Output the (X, Y) coordinate of the center of the cell containing the given text.  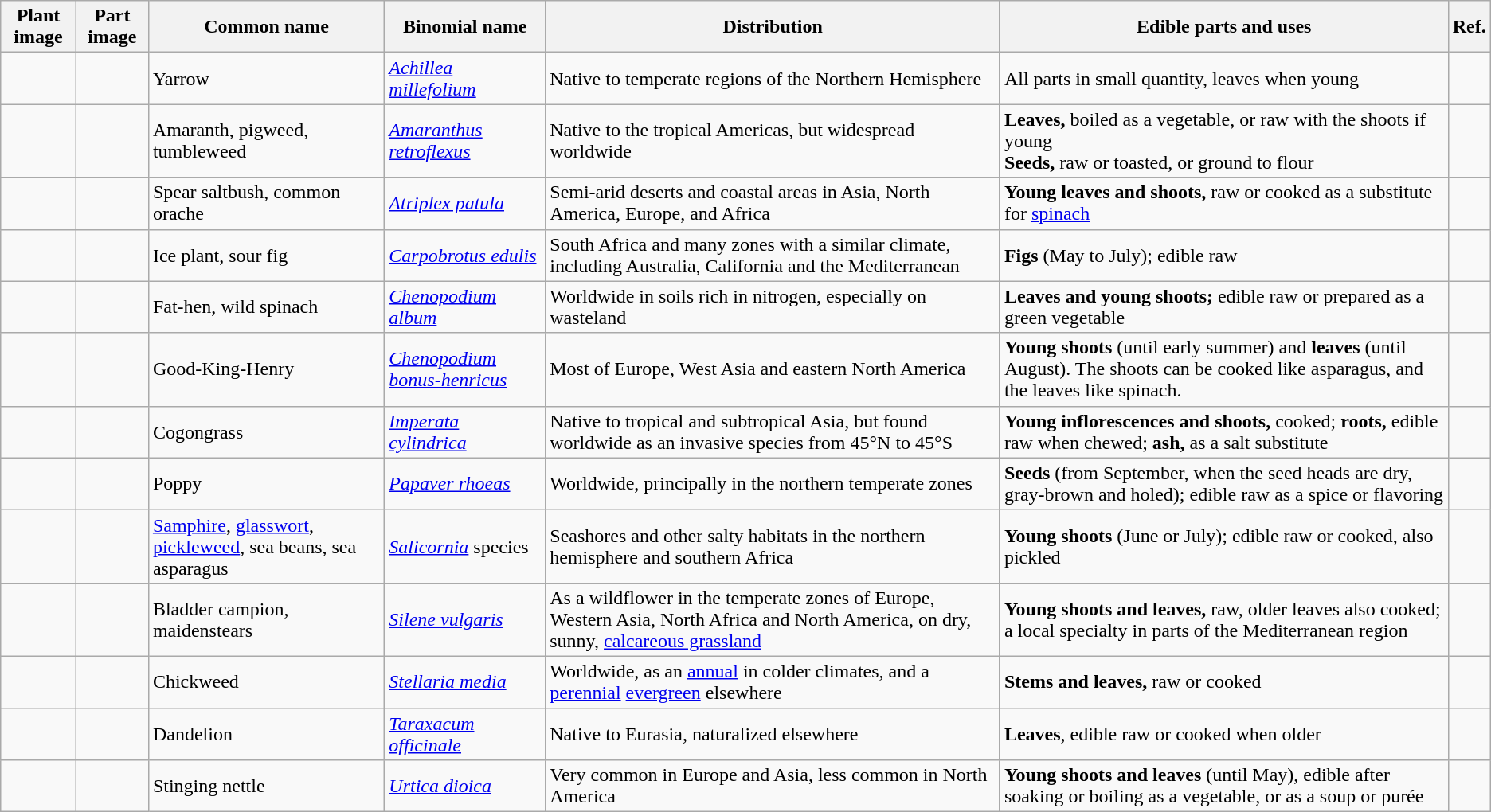
Native to the tropical Americas, but widespread worldwide (773, 141)
Silene vulgaris (465, 619)
Chenopodium bonus-henricus (465, 369)
Salicornia species (465, 546)
All parts in small quantity, leaves when young (1223, 78)
Ref. (1469, 27)
Edible parts and uses (1223, 27)
South Africa and many zones with a similar climate, including Australia, California and the Mediterranean (773, 255)
Chickweed (266, 681)
Stems and leaves, raw or cooked (1223, 681)
Semi-arid deserts and coastal areas in Asia, North America, Europe, and Africa (773, 204)
Amaranth, pigweed, tumbleweed (266, 141)
Fat-hen, wild spinach (266, 307)
Yarrow (266, 78)
Stellaria media (465, 681)
Worldwide, principally in the northern temperate zones (773, 484)
Achillea millefolium (465, 78)
Young shoots and leaves, raw, older leaves also cooked; a local specialty in parts of the Mediterranean region (1223, 619)
Distribution (773, 27)
Imperata cylindrica (465, 431)
Leaves, edible raw or cooked when older (1223, 734)
Native to Eurasia, naturalized elsewhere (773, 734)
Stinging nettle (266, 787)
Dandelion (266, 734)
Poppy (266, 484)
Most of Europe, West Asia and eastern North America (773, 369)
Chenopodium album (465, 307)
Papaver rhoeas (465, 484)
Good-King-Henry (266, 369)
Figs (May to July); edible raw (1223, 255)
Young shoots and leaves (until May), edible after soaking or boiling as a vegetable, or as a soup or purée (1223, 787)
Urtica dioica (465, 787)
Leaves, boiled as a vegetable, or raw with the shoots if youngSeeds, raw or toasted, or ground to flour (1223, 141)
Taraxacum officinale (465, 734)
Samphire, glasswort, pickleweed, sea beans, sea asparagus (266, 546)
Worldwide, as an annual in colder climates, and a perennial evergreen elsewhere (773, 681)
Native to tropical and subtropical Asia, but found worldwide as an invasive species from 45°N to 45°S (773, 431)
As a wildflower in the temperate zones of Europe, Western Asia, North Africa and North America, on dry, sunny, calcareous grassland (773, 619)
Spear saltbush, common orache (266, 204)
Seeds (from September, when the seed heads are dry, gray-brown and holed); edible raw as a spice or flavoring (1223, 484)
Ice plant, sour fig (266, 255)
Young inflorescences and shoots, cooked; roots, edible raw when chewed; ash, as a salt substitute (1223, 431)
Binomial name (465, 27)
Common name (266, 27)
Plant image (38, 27)
Bladder campion, maidenstears (266, 619)
Cogongrass (266, 431)
Young shoots (until early summer) and leaves (until August). The shoots can be cooked like asparagus, and the leaves like spinach. (1223, 369)
Worldwide in soils rich in nitrogen, especially on wasteland (773, 307)
Part image (112, 27)
Amaranthus retroflexus (465, 141)
Seashores and other salty habitats in the northern hemisphere and southern Africa (773, 546)
Young shoots (June or July); edible raw or cooked, also pickled (1223, 546)
Carpobrotus edulis (465, 255)
Young leaves and shoots, raw or cooked as a substitute for spinach (1223, 204)
Leaves and young shoots; edible raw or prepared as a green vegetable (1223, 307)
Atriplex patula (465, 204)
Very common in Europe and Asia, less common in North America (773, 787)
Native to temperate regions of the Northern Hemisphere (773, 78)
